Find where the given text appears and provide that cell's center as [x, y] coordinate. 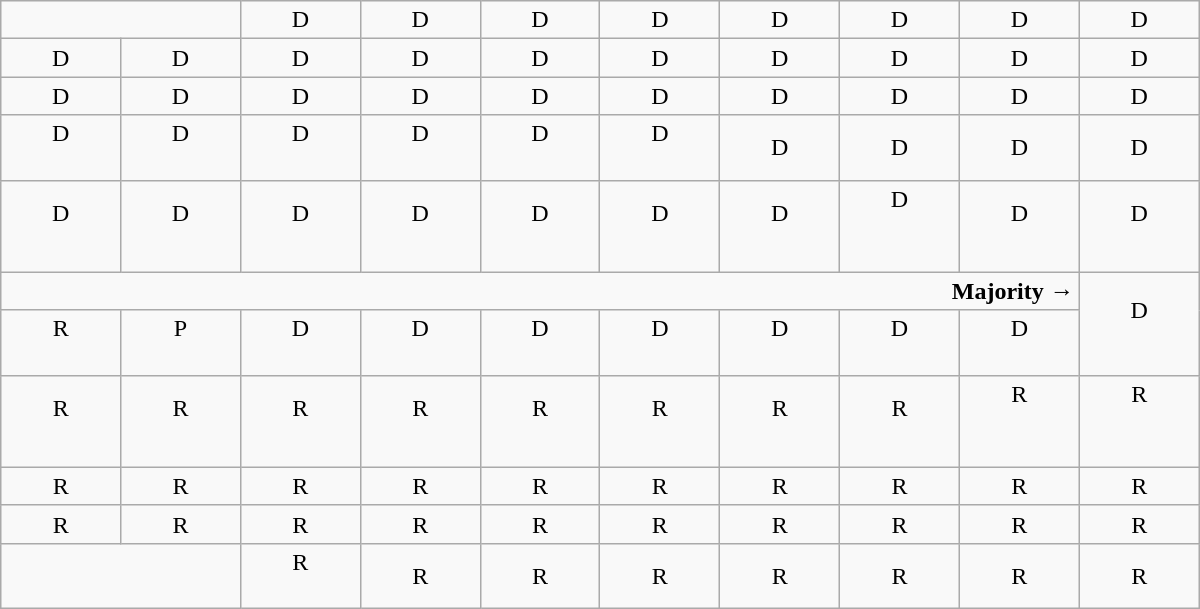
P [181, 342]
Majority → [540, 291]
